Extract the [X, Y] coordinate from the center of the cell holding the provided text.  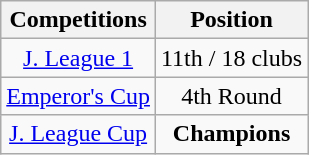
Emperor's Cup [78, 96]
11th / 18 clubs [231, 58]
Competitions [78, 20]
4th Round [231, 96]
Position [231, 20]
J. League Cup [78, 134]
Champions [231, 134]
J. League 1 [78, 58]
